For the text-containing cell, return its midpoint in [x, y] coordinate format. 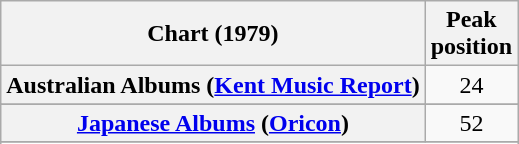
Australian Albums (Kent Music Report) [213, 85]
24 [471, 85]
Japanese Albums (Oricon) [213, 123]
Peakposition [471, 34]
52 [471, 123]
Chart (1979) [213, 34]
